Identify which cell holds the provided text, then report its (X, Y) central coordinate. 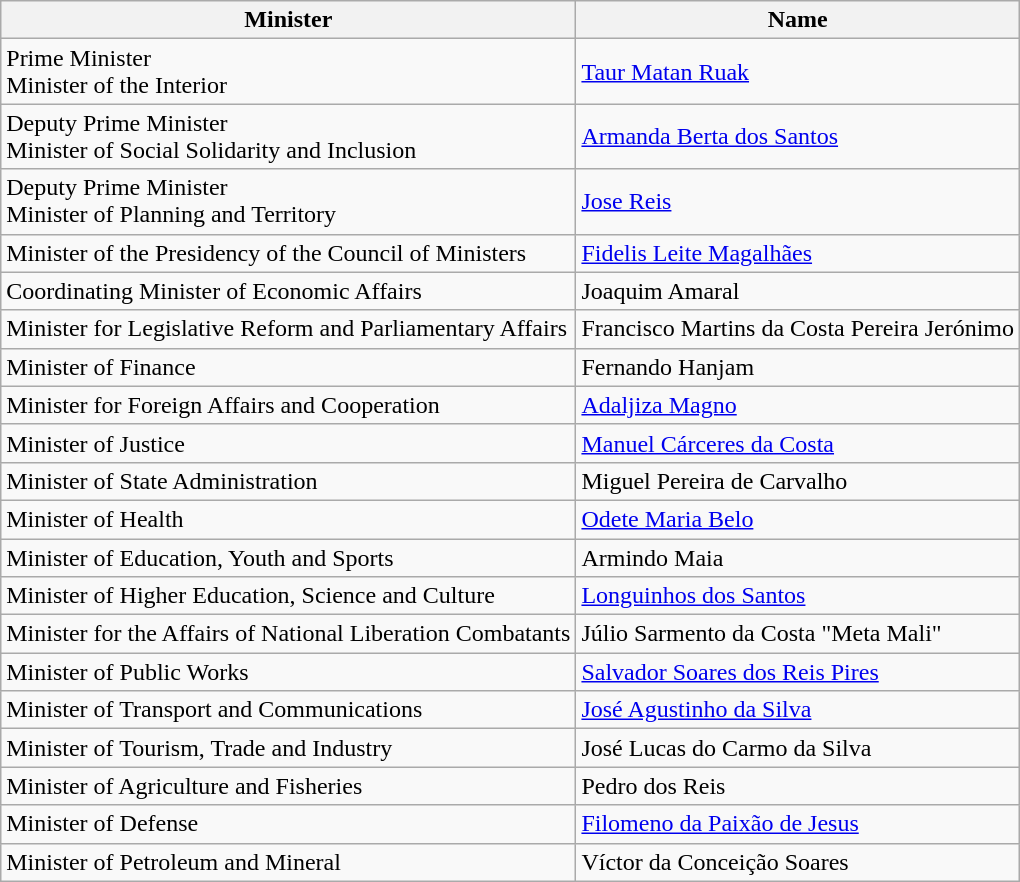
Pedro dos Reis (798, 786)
Francisco Martins da Costa Pereira Jerónimo (798, 329)
Coordinating Minister of Economic Affairs (288, 291)
Prime MinisterMinister of the Interior (288, 72)
Minister of Finance (288, 367)
Minister of Education, Youth and Sports (288, 557)
Minister of Defense (288, 824)
Minister of the Presidency of the Council of Ministers (288, 253)
Filomeno da Paixão de Jesus (798, 824)
Minister of State Administration (288, 481)
Júlio Sarmento da Costa "Meta Mali" (798, 634)
José Lucas do Carmo da Silva (798, 748)
Deputy Prime MinisterMinister of Planning and Territory (288, 202)
José Agustinho da Silva (798, 710)
Minister of Health (288, 519)
Minister of Petroleum and Mineral (288, 862)
Minister for Legislative Reform and Parliamentary Affairs (288, 329)
Longuinhos dos Santos (798, 596)
Jose Reis (798, 202)
Joaquim Amaral (798, 291)
Minister of Higher Education, Science and Culture (288, 596)
Name (798, 20)
Manuel Cárceres da Costa (798, 443)
Salvador Soares dos Reis Pires (798, 672)
Víctor da Conceição Soares (798, 862)
Minister of Justice (288, 443)
Minister of Public Works (288, 672)
Minister for Foreign Affairs and Cooperation (288, 405)
Odete Maria Belo (798, 519)
Armanda Berta dos Santos (798, 136)
Minister for the Affairs of National Liberation Combatants (288, 634)
Fidelis Leite Magalhães (798, 253)
Fernando Hanjam (798, 367)
Minister of Agriculture and Fisheries (288, 786)
Minister of Tourism, Trade and Industry (288, 748)
Miguel Pereira de Carvalho (798, 481)
Adaljiza Magno (798, 405)
Deputy Prime MinisterMinister of Social Solidarity and Inclusion (288, 136)
Armindo Maia (798, 557)
Minister (288, 20)
Minister of Transport and Communications (288, 710)
Taur Matan Ruak (798, 72)
